Return the [x, y] coordinate for the center point of the cell that contains the specified text.  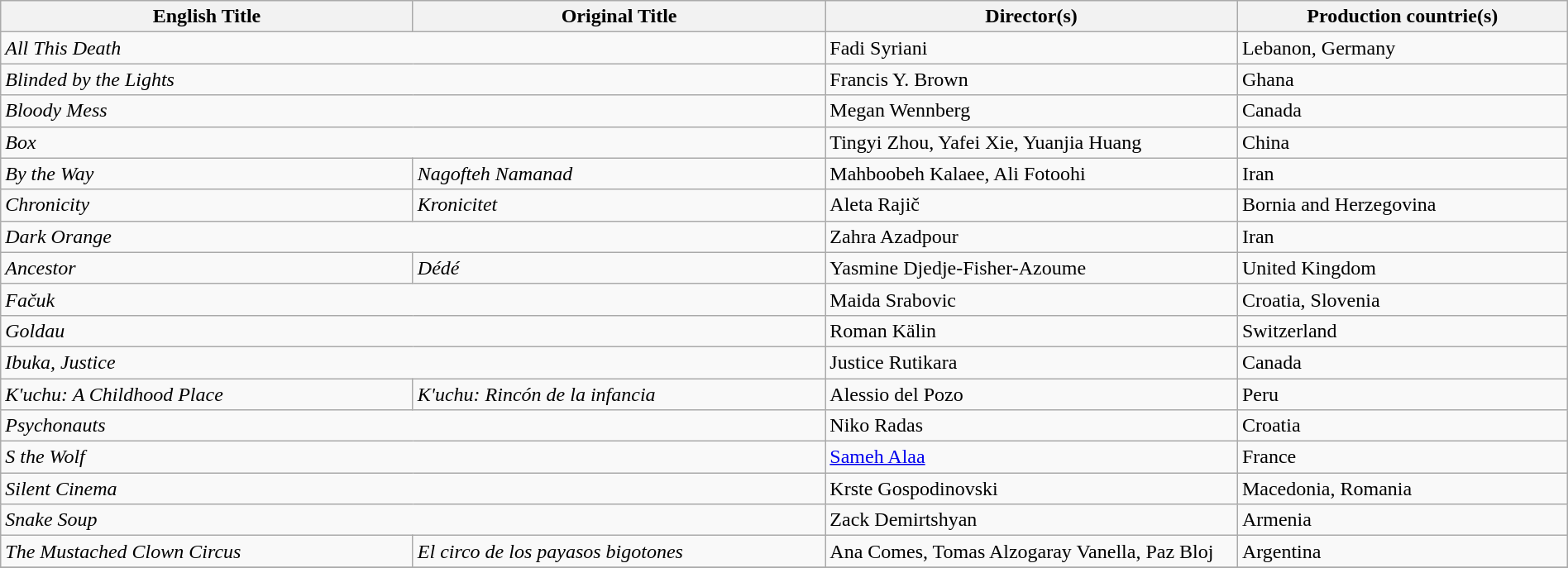
All This Death [414, 48]
Switzerland [1403, 331]
Box [414, 142]
Goldau [414, 331]
Yasmine Djedje-Fisher-Azoume [1032, 268]
Zack Demirtshyan [1032, 520]
France [1403, 457]
Zahra Azadpour [1032, 236]
English Title [207, 17]
Megan Wennberg [1032, 111]
China [1403, 142]
Fačuk [414, 299]
Justice Rutikara [1032, 362]
Mahboobeh Kalaee, Ali Fotoohi [1032, 174]
Croatia [1403, 426]
By the Way [207, 174]
Armenia [1403, 520]
Croatia, Slovenia [1403, 299]
Dark Orange [414, 236]
Argentina [1403, 551]
Bornia and Herzegovina [1403, 205]
Tingyi Zhou, Yafei Xie, Yuanjia Huang [1032, 142]
Fadi Syriani [1032, 48]
El circo de los payasos bigotones [619, 551]
Kronicitet [619, 205]
Roman Kälin [1032, 331]
Ghana [1403, 79]
Sameh Alaa [1032, 457]
Production countrie(s) [1403, 17]
S the Wolf [414, 457]
United Kingdom [1403, 268]
Dédé [619, 268]
Alessio del Pozo [1032, 394]
Aleta Rajič [1032, 205]
Nagofteh Namanad [619, 174]
Ancestor [207, 268]
Bloody Mess [414, 111]
K'uchu: A Childhood Place [207, 394]
Psychonauts [414, 426]
Maida Srabovic [1032, 299]
Director(s) [1032, 17]
K'uchu: Rincón de la infancia [619, 394]
Ana Comes, Tomas Alzogaray Vanella, Paz Bloj [1032, 551]
Blinded by the Lights [414, 79]
Chronicity [207, 205]
Silent Cinema [414, 489]
Lebanon, Germany [1403, 48]
Ibuka, Justice [414, 362]
Krste Gospodinovski [1032, 489]
Peru [1403, 394]
Macedonia, Romania [1403, 489]
The Mustached Clown Circus [207, 551]
Original Title [619, 17]
Niko Radas [1032, 426]
Francis Y. Brown [1032, 79]
Snake Soup [414, 520]
